Extract the [X, Y] coordinate from the center of the cell holding the provided text.  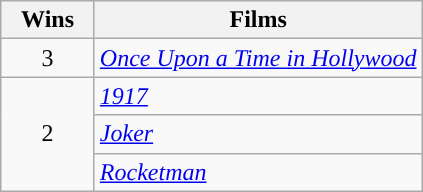
Wins [48, 20]
1917 [258, 96]
Once Upon a Time in Hollywood [258, 58]
Rocketman [258, 172]
Joker [258, 134]
Films [258, 20]
2 [48, 134]
3 [48, 58]
